From the cell containing the given text, extract its center point as (x, y) coordinate. 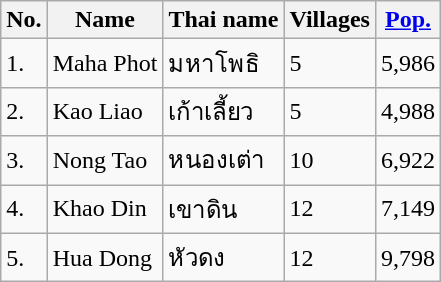
มหาโพธิ (224, 64)
4. (24, 208)
9,798 (408, 258)
หัวดง (224, 258)
Thai name (224, 20)
Nong Tao (105, 160)
Name (105, 20)
4,988 (408, 112)
Hua Dong (105, 258)
เขาดิน (224, 208)
7,149 (408, 208)
No. (24, 20)
1. (24, 64)
Villages (330, 20)
2. (24, 112)
6,922 (408, 160)
5,986 (408, 64)
5. (24, 258)
Pop. (408, 20)
Kao Liao (105, 112)
เก้าเลี้ยว (224, 112)
3. (24, 160)
10 (330, 160)
Maha Phot (105, 64)
หนองเต่า (224, 160)
Khao Din (105, 208)
